Provide the (X, Y) coordinate of the cell's center where the given text is located.  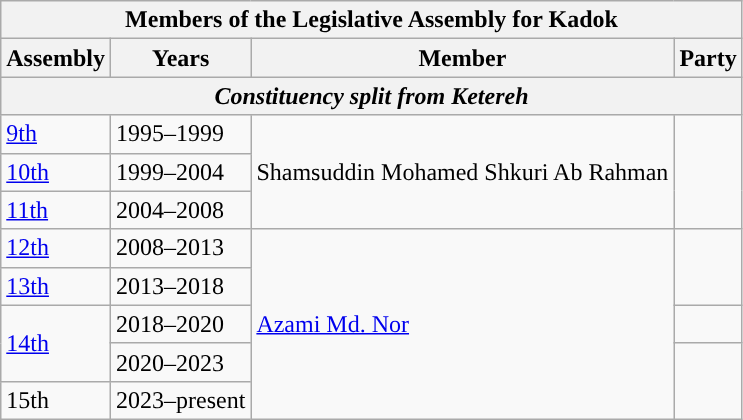
Member (462, 58)
Years (180, 58)
Constituency split from Ketereh (372, 96)
Assembly (56, 58)
Party (708, 58)
10th (56, 172)
11th (56, 210)
2023–present (180, 400)
1995–1999 (180, 134)
2020–2023 (180, 362)
13th (56, 286)
14th (56, 343)
2008–2013 (180, 248)
12th (56, 248)
2004–2008 (180, 210)
2018–2020 (180, 324)
15th (56, 400)
Members of the Legislative Assembly for Kadok (372, 20)
Shamsuddin Mohamed Shkuri Ab Rahman (462, 172)
9th (56, 134)
2013–2018 (180, 286)
1999–2004 (180, 172)
Azami Md. Nor (462, 324)
